Extract the [x, y] coordinate from the center of the cell holding the provided text.  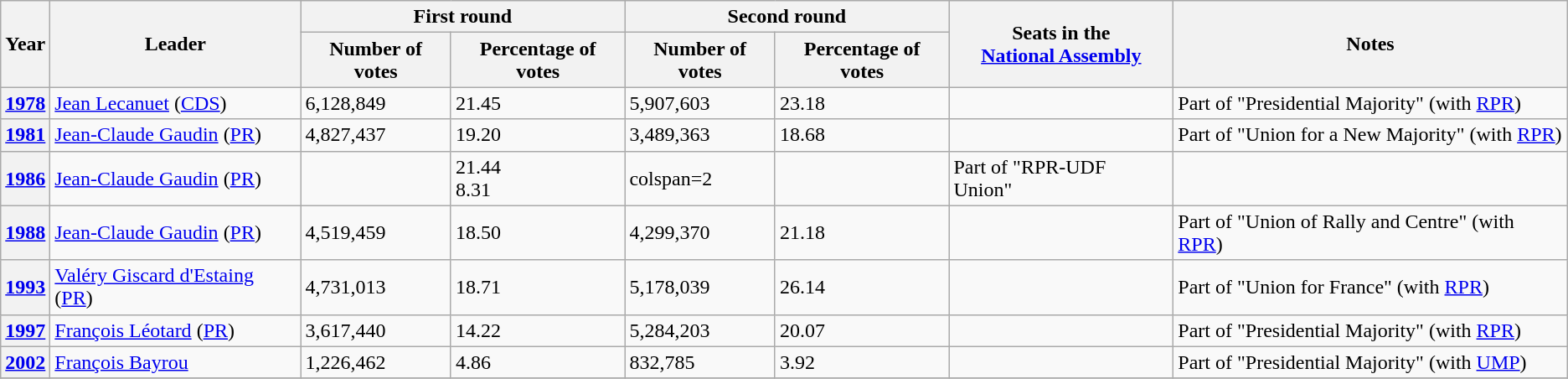
1981 [25, 135]
5,907,603 [700, 103]
832,785 [700, 362]
6,128,849 [376, 103]
Valéry Giscard d'Estaing (PR) [176, 287]
First round [462, 17]
1986 [25, 178]
Part of "Union of Rally and Centre" (with RPR) [1370, 233]
26.14 [861, 287]
Year [25, 44]
21.448.31 [538, 178]
1988 [25, 233]
18.71 [538, 287]
Seats in the National Assembly [1061, 44]
1,226,462 [376, 362]
Part of "RPR-UDF Union" [1061, 178]
1978 [25, 103]
18.50 [538, 233]
Jean Lecanuet (CDS) [176, 103]
5,178,039 [700, 287]
20.07 [861, 330]
Leader [176, 44]
Second round [787, 17]
colspan=2 [700, 178]
19.20 [538, 135]
Notes [1370, 44]
3,489,363 [700, 135]
21.45 [538, 103]
1993 [25, 287]
18.68 [861, 135]
François Léotard (PR) [176, 330]
4,827,437 [376, 135]
21.18 [861, 233]
4,731,013 [376, 287]
5,284,203 [700, 330]
Part of "Presidential Majority" (with UMP) [1370, 362]
2002 [25, 362]
4.86 [538, 362]
François Bayrou [176, 362]
3,617,440 [376, 330]
Part of "Union for a New Majority" (with RPR) [1370, 135]
4,299,370 [700, 233]
1997 [25, 330]
Part of "Union for France" (with RPR) [1370, 287]
23.18 [861, 103]
4,519,459 [376, 233]
14.22 [538, 330]
3.92 [861, 362]
